Search for the cell housing the specified text and yield its [X, Y] center coordinate. 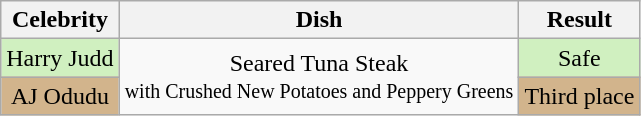
Celebrity [60, 20]
Third place [580, 96]
Dish [319, 20]
AJ Odudu [60, 96]
Seared Tuna Steakwith Crushed New Potatoes and Peppery Greens [319, 77]
Safe [580, 58]
Result [580, 20]
Harry Judd [60, 58]
